For the text-containing cell, return its midpoint in [X, Y] coordinate format. 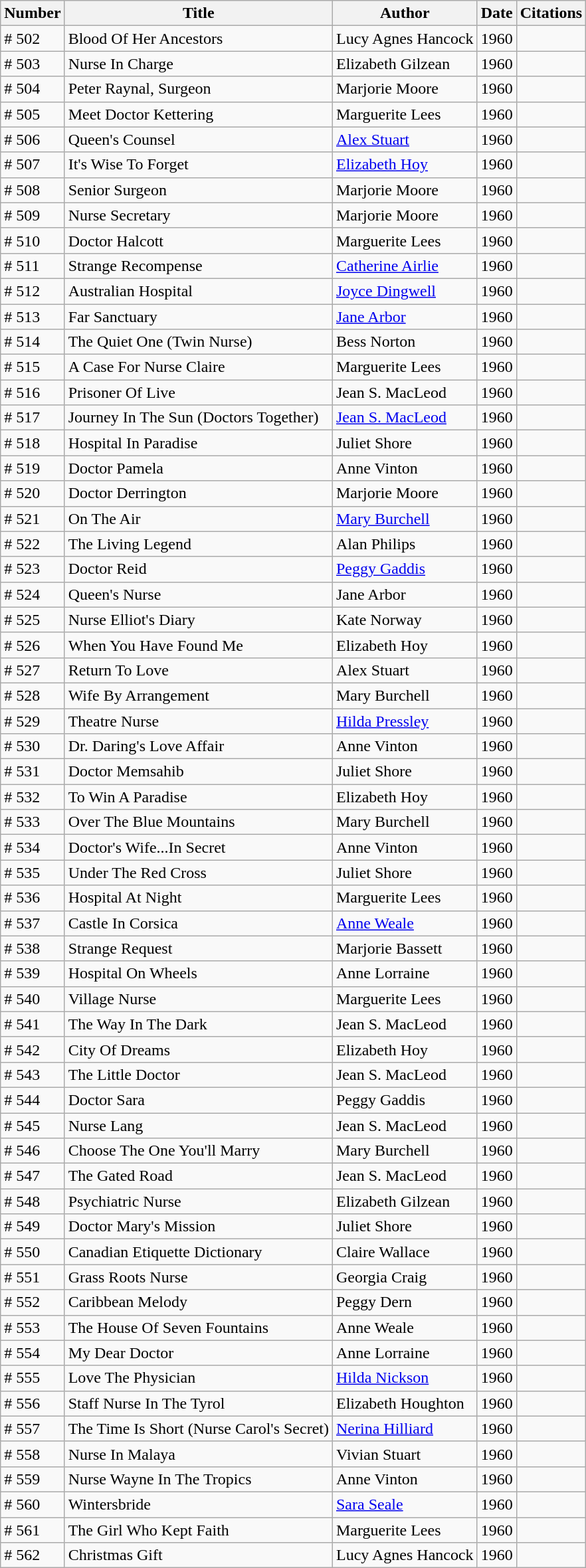
# 503 [33, 64]
Doctor Pamela [198, 468]
The Girl Who Kept Faith [198, 1529]
# 519 [33, 468]
# 555 [33, 1378]
# 547 [33, 1176]
Village Nurse [198, 999]
# 516 [33, 392]
To Win A Paradise [198, 797]
# 559 [33, 1479]
# 525 [33, 620]
# 532 [33, 797]
# 556 [33, 1403]
# 558 [33, 1454]
# 502 [33, 39]
# 562 [33, 1555]
Wife By Arrangement [198, 695]
# 531 [33, 772]
The Time Is Short (Nurse Carol's Secret) [198, 1429]
# 538 [33, 948]
Elizabeth Houghton [405, 1403]
It's Wise To Forget [198, 165]
# 554 [33, 1353]
# 536 [33, 898]
Dr. Daring's Love Affair [198, 746]
Journey In The Sun (Doctors Together) [198, 418]
# 526 [33, 645]
# 520 [33, 493]
# 504 [33, 89]
# 539 [33, 974]
# 528 [33, 695]
# 543 [33, 1075]
# 509 [33, 215]
Hilda Pressley [405, 721]
# 515 [33, 367]
Claire Wallace [405, 1252]
The Little Doctor [198, 1075]
Marjorie Bassett [405, 948]
Caribbean Melody [198, 1302]
Doctor Sara [198, 1100]
Nurse In Charge [198, 64]
# 550 [33, 1252]
Under The Red Cross [198, 873]
# 548 [33, 1201]
Hospital At Night [198, 898]
Nurse Wayne In The Tropics [198, 1479]
When You Have Found Me [198, 645]
Meet Doctor Kettering [198, 114]
# 522 [33, 544]
Psychiatric Nurse [198, 1201]
Blood Of Her Ancestors [198, 39]
# 541 [33, 1024]
A Case For Nurse Claire [198, 367]
Canadian Etiquette Dictionary [198, 1252]
Vivian Stuart [405, 1454]
Australian Hospital [198, 291]
# 535 [33, 873]
Return To Love [198, 670]
Nurse In Malaya [198, 1454]
The House Of Seven Fountains [198, 1328]
Christmas Gift [198, 1555]
On The Air [198, 519]
My Dear Doctor [198, 1353]
# 506 [33, 139]
# 527 [33, 670]
# 534 [33, 847]
# 523 [33, 569]
Bess Norton [405, 342]
Alan Philips [405, 544]
Author [405, 13]
Peggy Dern [405, 1302]
Doctor Derrington [198, 493]
# 561 [33, 1529]
Grass Roots Nurse [198, 1277]
Peter Raynal, Surgeon [198, 89]
# 511 [33, 266]
Citations [551, 13]
Strange Request [198, 948]
# 549 [33, 1227]
# 551 [33, 1277]
Castle In Corsica [198, 923]
Date [497, 13]
Hospital On Wheels [198, 974]
Wintersbride [198, 1504]
# 529 [33, 721]
Strange Recompense [198, 266]
# 540 [33, 999]
Choose The One You'll Marry [198, 1151]
# 553 [33, 1328]
# 537 [33, 923]
Kate Norway [405, 620]
Queen's Nurse [198, 594]
# 517 [33, 418]
City Of Dreams [198, 1049]
Staff Nurse In The Tyrol [198, 1403]
Doctor Memsahib [198, 772]
Love The Physician [198, 1378]
Nurse Lang [198, 1126]
Senior Surgeon [198, 190]
# 552 [33, 1302]
# 510 [33, 240]
Doctor's Wife...In Secret [198, 847]
# 546 [33, 1151]
The Living Legend [198, 544]
Over The Blue Mountains [198, 822]
# 560 [33, 1504]
Number [33, 13]
Sara Seale [405, 1504]
# 545 [33, 1126]
# 512 [33, 291]
Doctor Halcott [198, 240]
The Gated Road [198, 1176]
Joyce Dingwell [405, 291]
# 542 [33, 1049]
# 544 [33, 1100]
Hilda Nickson [405, 1378]
The Way In The Dark [198, 1024]
Doctor Mary's Mission [198, 1227]
# 530 [33, 746]
# 524 [33, 594]
Nerina Hilliard [405, 1429]
# 508 [33, 190]
# 514 [33, 342]
# 507 [33, 165]
Nurse Secretary [198, 215]
Theatre Nurse [198, 721]
Far Sanctuary [198, 317]
Doctor Reid [198, 569]
# 513 [33, 317]
Georgia Craig [405, 1277]
Title [198, 13]
Hospital In Paradise [198, 443]
# 518 [33, 443]
# 521 [33, 519]
Nurse Elliot's Diary [198, 620]
Catherine Airlie [405, 266]
# 533 [33, 822]
# 505 [33, 114]
# 557 [33, 1429]
The Quiet One (Twin Nurse) [198, 342]
Prisoner Of Live [198, 392]
Queen's Counsel [198, 139]
